Output the [x, y] coordinate of the center of the cell containing the given text.  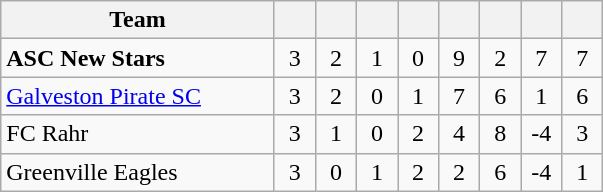
9 [460, 58]
ASC New Stars [138, 58]
8 [500, 134]
Team [138, 20]
4 [460, 134]
FC Rahr [138, 134]
Galveston Pirate SC [138, 96]
Greenville Eagles [138, 172]
